Extract the (x, y) coordinate from the center of the cell holding the provided text.  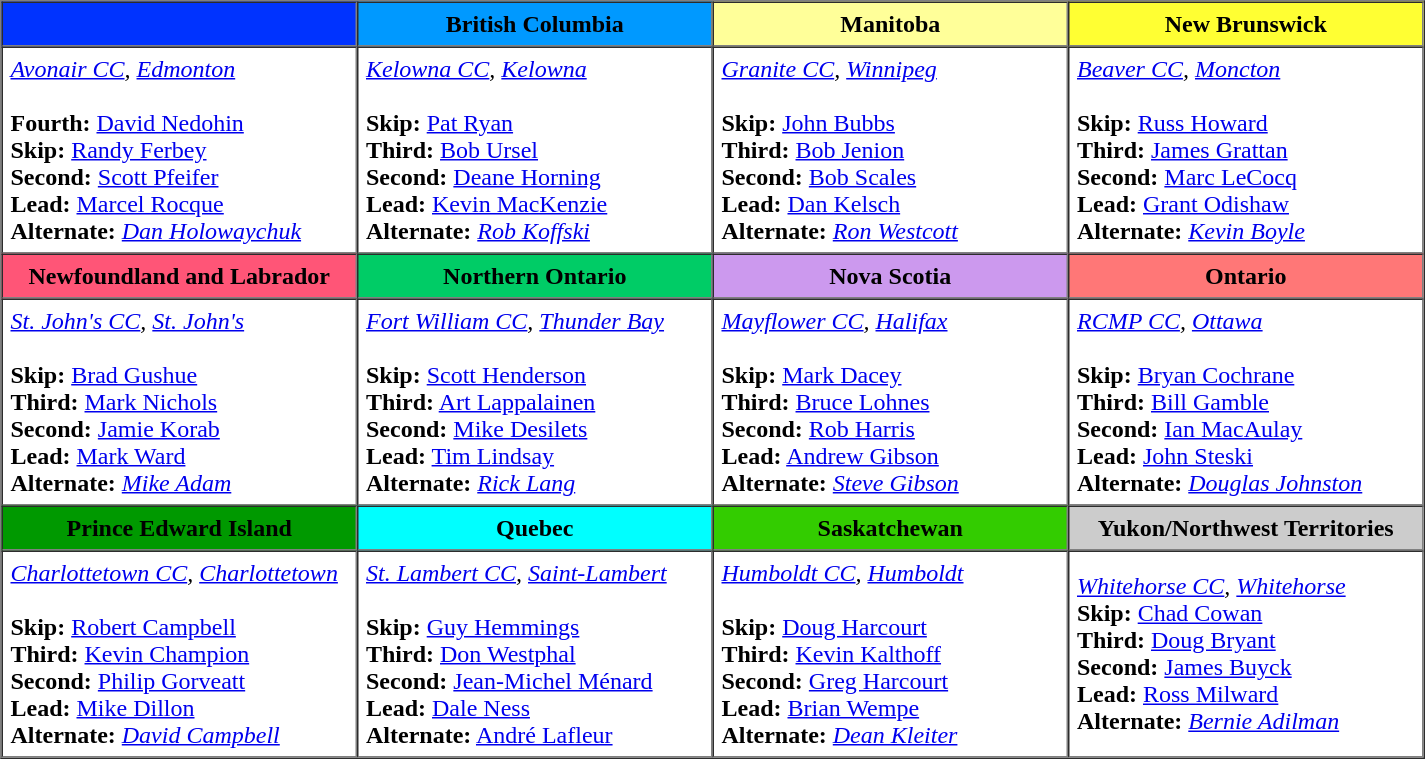
Fort William CC, Thunder Bay Skip: Scott Henderson Third: Art Lappalainen Second: Mike Desilets Lead: Tim Lindsay Alternate: Rick Lang (535, 402)
Avonair CC, Edmonton Fourth: David Nedohin Skip: Randy Ferbey Second: Scott Pfeifer Lead: Marcel Rocque Alternate: Dan Holowaychuk (180, 150)
Northern Ontario (535, 276)
Ontario (1246, 276)
Charlottetown CC, Charlottetown Skip: Robert Campbell Third: Kevin Champion Second: Philip Gorveatt Lead: Mike Dillon Alternate: David Campbell (180, 654)
Humboldt CC, Humboldt Skip: Doug Harcourt Third: Kevin Kalthoff Second: Greg Harcourt Lead: Brian Wempe Alternate: Dean Kleiter (890, 654)
Granite CC, Winnipeg Skip: John Bubbs Third: Bob Jenion Second: Bob Scales Lead: Dan Kelsch Alternate: Ron Westcott (890, 150)
Saskatchewan (890, 528)
Beaver CC, Moncton Skip: Russ Howard Third: James Grattan Second: Marc LeCocq Lead: Grant Odishaw Alternate: Kevin Boyle (1246, 150)
Mayflower CC, Halifax Skip: Mark Dacey Third: Bruce Lohnes Second: Rob Harris Lead: Andrew Gibson Alternate: Steve Gibson (890, 402)
Quebec (535, 528)
Yukon/Northwest Territories (1246, 528)
British Columbia (535, 24)
St. John's CC, St. John's Skip: Brad Gushue Third: Mark Nichols Second: Jamie Korab Lead: Mark Ward Alternate: Mike Adam (180, 402)
RCMP CC, Ottawa Skip: Bryan Cochrane Third: Bill Gamble Second: Ian MacAulay Lead: John Steski Alternate: Douglas Johnston (1246, 402)
Prince Edward Island (180, 528)
Newfoundland and Labrador (180, 276)
Nova Scotia (890, 276)
St. Lambert CC, Saint-Lambert Skip: Guy Hemmings Third: Don Westphal Second: Jean-Michel Ménard Lead: Dale Ness Alternate: André Lafleur (535, 654)
Manitoba (890, 24)
New Brunswick (1246, 24)
Whitehorse CC, WhitehorseSkip: Chad Cowan Third: Doug Bryant Second: James Buyck Lead: Ross Milward Alternate: Bernie Adilman (1246, 654)
Kelowna CC, Kelowna Skip: Pat Ryan Third: Bob Ursel Second: Deane Horning Lead: Kevin MacKenzie Alternate: Rob Koffski (535, 150)
